From the cell containing the given text, extract its center point as [X, Y] coordinate. 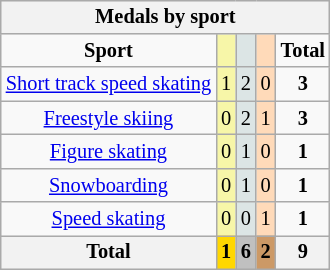
Speed skating [108, 219]
Short track speed skating [108, 84]
Sport [108, 51]
Freestyle skiing [108, 118]
9 [303, 253]
Snowboarding [108, 185]
Figure skating [108, 152]
6 [246, 253]
Medals by sport [166, 17]
